Return the [X, Y] coordinate for the center point of the cell that contains the specified text.  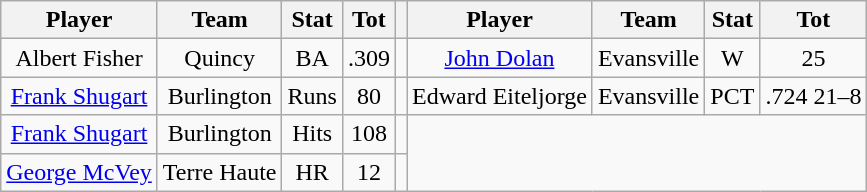
BA [312, 58]
Albert Fisher [80, 58]
W [732, 58]
Quincy [220, 58]
PCT [732, 96]
.309 [368, 58]
25 [814, 58]
Hits [312, 134]
.724 21–8 [814, 96]
12 [368, 172]
Runs [312, 96]
Edward Eiteljorge [500, 96]
HR [312, 172]
108 [368, 134]
George McVey [80, 172]
80 [368, 96]
John Dolan [500, 58]
Terre Haute [220, 172]
